For the text-containing cell, return its midpoint in [X, Y] coordinate format. 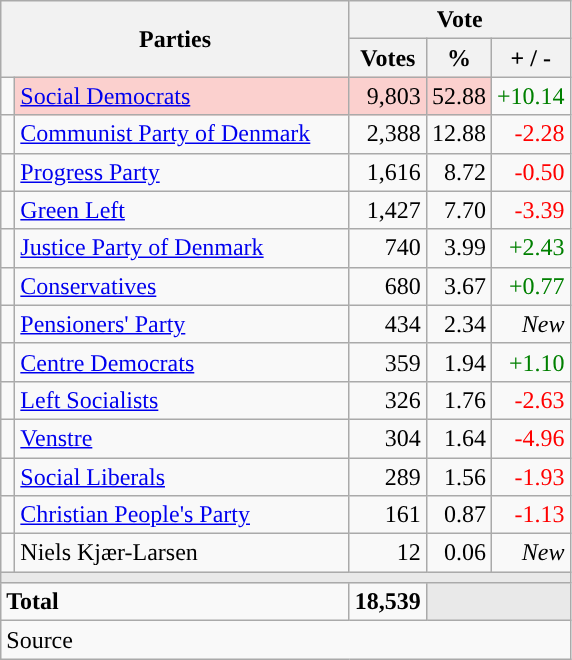
1.64 [458, 438]
1.94 [458, 362]
740 [388, 248]
Conservatives [182, 286]
Christian People's Party [182, 515]
3.99 [458, 248]
-0.50 [530, 172]
Communist Party of Denmark [182, 134]
161 [388, 515]
Progress Party [182, 172]
Venstre [182, 438]
0.06 [458, 553]
+10.14 [530, 96]
12 [388, 553]
9,803 [388, 96]
Justice Party of Denmark [182, 248]
Niels Kjær-Larsen [182, 553]
-2.28 [530, 134]
Social Liberals [182, 477]
Total [176, 602]
+1.10 [530, 362]
Left Socialists [182, 400]
-2.63 [530, 400]
2.34 [458, 324]
+ / - [530, 58]
Green Left [182, 210]
18,539 [388, 602]
-4.96 [530, 438]
1.76 [458, 400]
326 [388, 400]
Vote [460, 20]
-1.93 [530, 477]
2,388 [388, 134]
Source [286, 640]
+2.43 [530, 248]
304 [388, 438]
1.56 [458, 477]
Votes [388, 58]
52.88 [458, 96]
8.72 [458, 172]
% [458, 58]
Centre Democrats [182, 362]
434 [388, 324]
1,427 [388, 210]
289 [388, 477]
Social Democrats [182, 96]
Parties [176, 39]
0.87 [458, 515]
-3.39 [530, 210]
3.67 [458, 286]
Pensioners' Party [182, 324]
+0.77 [530, 286]
359 [388, 362]
12.88 [458, 134]
680 [388, 286]
1,616 [388, 172]
7.70 [458, 210]
-1.13 [530, 515]
